From the cell containing the given text, extract its center point as (X, Y) coordinate. 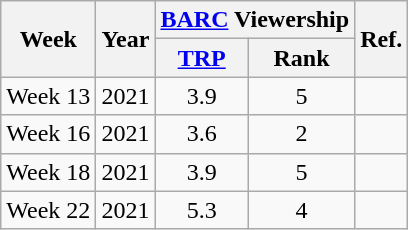
TRP (202, 58)
BARC Viewership (255, 20)
2 (301, 134)
Year (126, 39)
Week 22 (48, 210)
Week 13 (48, 96)
3.6 (202, 134)
Week 18 (48, 172)
4 (301, 210)
Week (48, 39)
5.3 (202, 210)
Week 16 (48, 134)
Rank (301, 58)
Ref. (382, 39)
